Extract the [x, y] coordinate from the center of the cell holding the provided text.  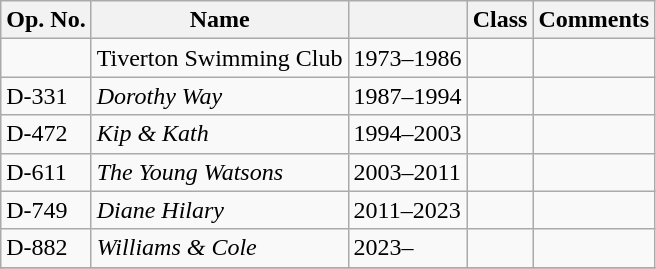
2003–2011 [408, 172]
Class [500, 20]
1987–1994 [408, 96]
2023– [408, 248]
Op. No. [46, 20]
1994–2003 [408, 134]
D-749 [46, 210]
1973–1986 [408, 58]
D-611 [46, 172]
Dorothy Way [220, 96]
D-882 [46, 248]
Comments [594, 20]
2011–2023 [408, 210]
The Young Watsons [220, 172]
D-472 [46, 134]
Name [220, 20]
Tiverton Swimming Club [220, 58]
D-331 [46, 96]
Diane Hilary [220, 210]
Williams & Cole [220, 248]
Kip & Kath [220, 134]
